Pinpoint the cell where the given text exists, returning its (x, y) midpoint coordinate. 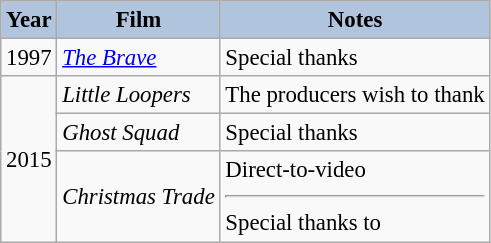
Film (138, 20)
2015 (29, 159)
1997 (29, 58)
Notes (355, 20)
The producers wish to thank (355, 95)
Little Loopers (138, 95)
Direct-to-videoSpecial thanks to (355, 196)
Year (29, 20)
The Brave (138, 58)
Christmas Trade (138, 196)
Ghost Squad (138, 133)
